Provide the (X, Y) coordinate of the cell's center where the given text is located.  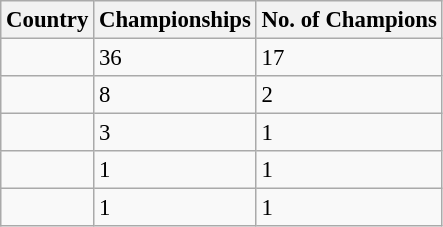
No. of Champions (349, 20)
36 (176, 58)
Championships (176, 20)
8 (176, 95)
2 (349, 95)
3 (176, 133)
Country (48, 20)
17 (349, 58)
